Determine the (x, y) coordinate at the center of the cell enclosing the given text.  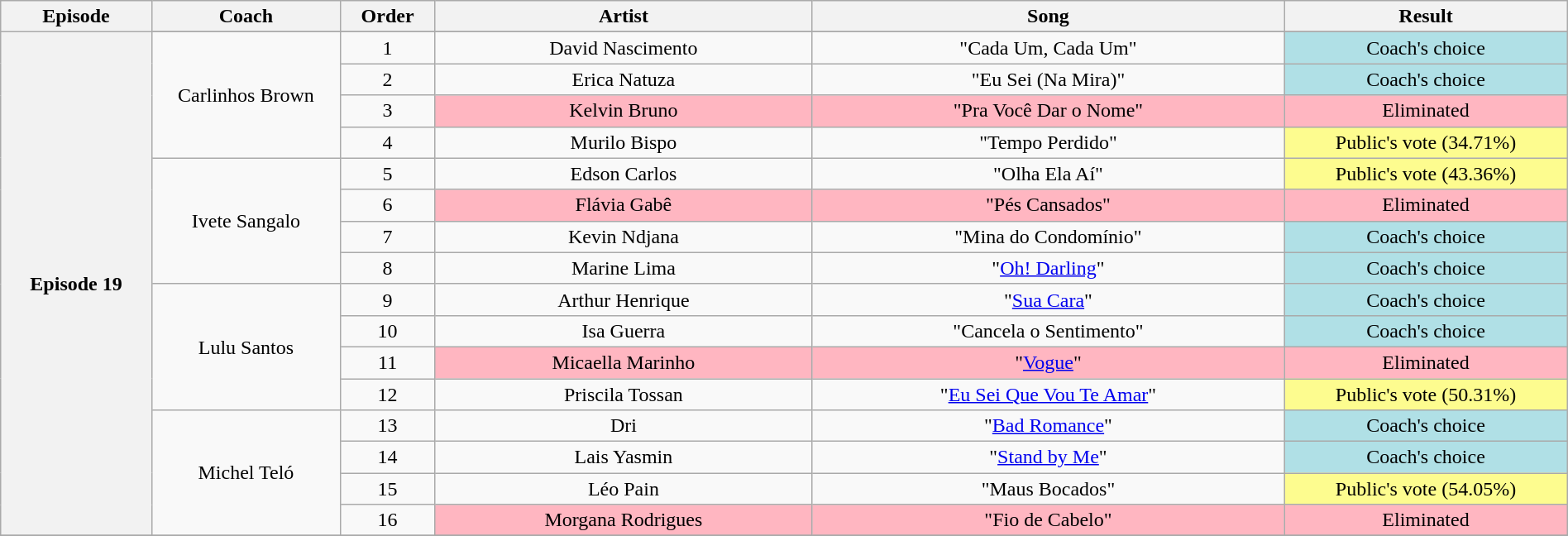
Priscila Tossan (624, 395)
Carlinhos Brown (246, 95)
"Bad Romance" (1049, 426)
Coach (246, 17)
Episode 19 (76, 285)
3 (388, 111)
"Sua Cara" (1049, 299)
1 (388, 48)
10 (388, 331)
Kelvin Bruno (624, 111)
13 (388, 426)
6 (388, 205)
"Stand by Me" (1049, 457)
"Vogue" (1049, 362)
"Tempo Perdido" (1049, 142)
8 (388, 268)
Edson Carlos (624, 174)
7 (388, 237)
"Mina do Condomínio" (1049, 237)
"Pés Cansados" (1049, 205)
"Maus Bocados" (1049, 489)
"Eu Sei Que Vou Te Amar" (1049, 395)
"Olha Ela Aí" (1049, 174)
Flávia Gabê (624, 205)
5 (388, 174)
Michel Teló (246, 473)
Public's vote (43.36%) (1426, 174)
Song (1049, 17)
Léo Pain (624, 489)
Episode (76, 17)
Erica Natuza (624, 79)
Dri (624, 426)
Murilo Bispo (624, 142)
Micaella Marinho (624, 362)
Arthur Henrique (624, 299)
David Nascimento (624, 48)
Isa Guerra (624, 331)
Lulu Santos (246, 347)
Order (388, 17)
16 (388, 520)
12 (388, 395)
Public's vote (50.31%) (1426, 395)
Morgana Rodrigues (624, 520)
Public's vote (54.05%) (1426, 489)
"Cancela o Sentimento" (1049, 331)
"Pra Você Dar o Nome" (1049, 111)
11 (388, 362)
Kevin Ndjana (624, 237)
15 (388, 489)
"Oh! Darling" (1049, 268)
4 (388, 142)
9 (388, 299)
Marine Lima (624, 268)
Artist (624, 17)
14 (388, 457)
2 (388, 79)
"Eu Sei (Na Mira)" (1049, 79)
Public's vote (34.71%) (1426, 142)
Lais Yasmin (624, 457)
Result (1426, 17)
"Fio de Cabelo" (1049, 520)
Ivete Sangalo (246, 221)
"Cada Um, Cada Um" (1049, 48)
